Provide the (X, Y) coordinate of the cell's center where the given text is located.  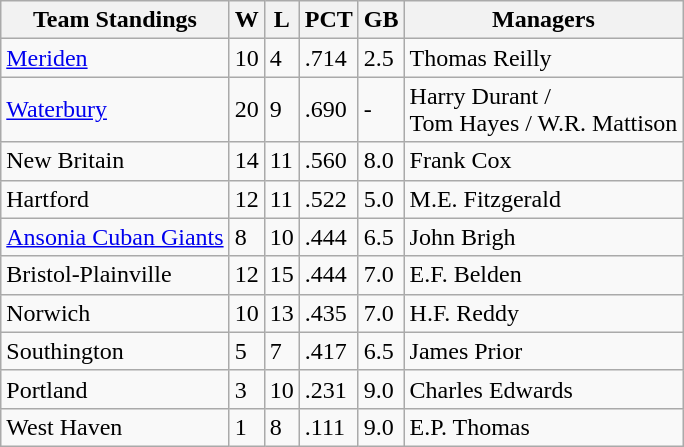
L (282, 20)
7 (282, 351)
13 (282, 313)
James Prior (544, 351)
.231 (328, 389)
PCT (328, 20)
.111 (328, 427)
West Haven (115, 427)
Waterbury (115, 110)
Managers (544, 20)
W (246, 20)
.560 (328, 161)
Ansonia Cuban Giants (115, 237)
Meriden (115, 58)
8.0 (381, 161)
GB (381, 20)
H.F. Reddy (544, 313)
.522 (328, 199)
Bristol-Plainville (115, 275)
Thomas Reilly (544, 58)
4 (282, 58)
.435 (328, 313)
E.F. Belden (544, 275)
Southington (115, 351)
Harry Durant /Tom Hayes / W.R. Mattison (544, 110)
Norwich (115, 313)
15 (282, 275)
5 (246, 351)
M.E. Fitzgerald (544, 199)
E.P. Thomas (544, 427)
.417 (328, 351)
3 (246, 389)
New Britain (115, 161)
Team Standings (115, 20)
1 (246, 427)
Frank Cox (544, 161)
.690 (328, 110)
Hartford (115, 199)
14 (246, 161)
.714 (328, 58)
Portland (115, 389)
5.0 (381, 199)
20 (246, 110)
2.5 (381, 58)
- (381, 110)
9 (282, 110)
John Brigh (544, 237)
Charles Edwards (544, 389)
